Provide the [x, y] coordinate of the cell's center where the given text is located.  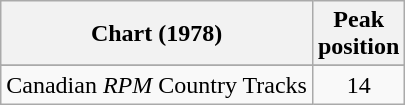
Canadian RPM Country Tracks [157, 85]
Chart (1978) [157, 34]
14 [358, 85]
Peakposition [358, 34]
